For the text-containing cell, return its midpoint in [X, Y] coordinate format. 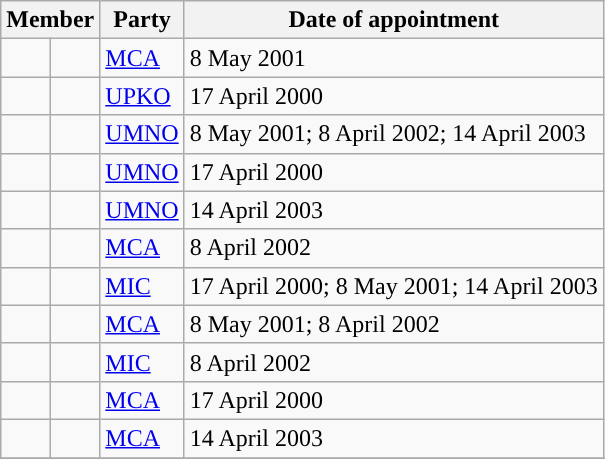
8 May 2001; 8 April 2002 [394, 324]
Date of appointment [394, 20]
Member [50, 20]
17 April 2000; 8 May 2001; 14 April 2003 [394, 286]
UPKO [142, 96]
8 May 2001; 8 April 2002; 14 April 2003 [394, 134]
8 May 2001 [394, 58]
Party [142, 20]
